Detect which cell encompasses the target text, then output its [x, y] center coordinate. 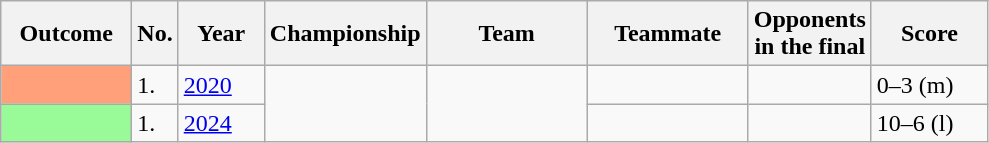
2024 [221, 123]
Opponents in the final [810, 34]
10–6 (l) [929, 123]
Score [929, 34]
Team [506, 34]
No. [155, 34]
2020 [221, 85]
Year [221, 34]
Championship [345, 34]
Outcome [66, 34]
Teammate [668, 34]
0–3 (m) [929, 85]
